For the text-containing cell, return its midpoint in (x, y) coordinate format. 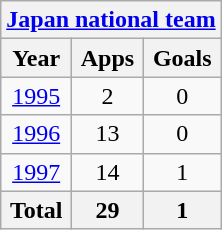
1997 (36, 172)
29 (108, 210)
Apps (108, 58)
1995 (36, 96)
Year (36, 58)
13 (108, 134)
2 (108, 96)
1996 (36, 134)
Total (36, 210)
Goals (182, 58)
14 (108, 172)
Japan national team (111, 20)
